For the text-containing cell, return its midpoint in [x, y] coordinate format. 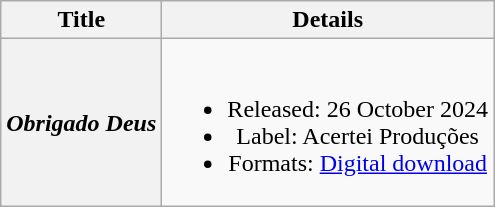
Title [82, 20]
Released: 26 October 2024Label: Acertei ProduçõesFormats: Digital download [328, 122]
Details [328, 20]
Obrigado Deus [82, 122]
